Determine the (X, Y) coordinate at the center of the cell enclosing the given text.  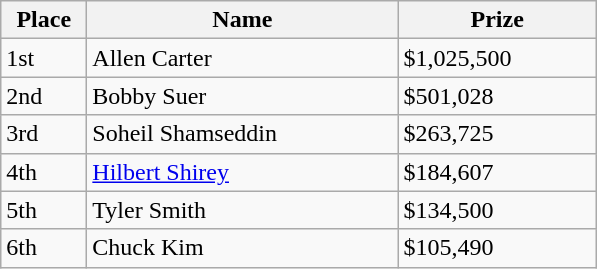
3rd (44, 134)
Soheil Shamseddin (242, 134)
$1,025,500 (498, 58)
5th (44, 210)
2nd (44, 96)
Chuck Kim (242, 248)
Hilbert Shirey (242, 172)
Name (242, 20)
Allen Carter (242, 58)
4th (44, 172)
1st (44, 58)
$501,028 (498, 96)
$184,607 (498, 172)
Prize (498, 20)
$263,725 (498, 134)
6th (44, 248)
Place (44, 20)
$105,490 (498, 248)
Bobby Suer (242, 96)
$134,500 (498, 210)
Tyler Smith (242, 210)
